Return [X, Y] of the center of cell containing provided text 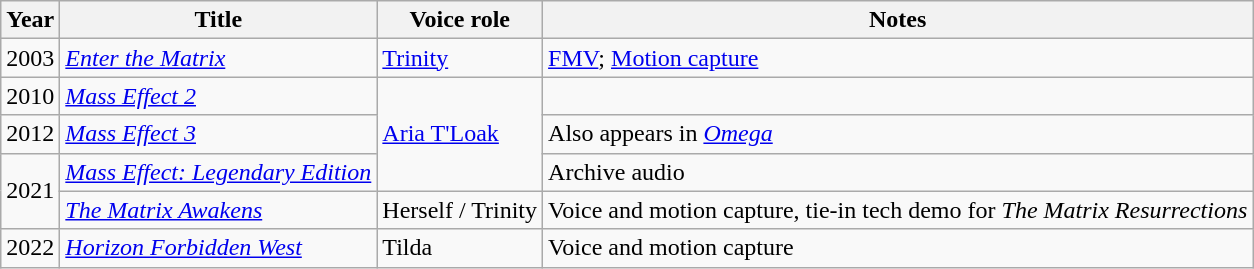
Mass Effect 2 [218, 96]
Also appears in Omega [898, 134]
Mass Effect: Legendary Edition [218, 172]
2003 [30, 58]
Herself / Trinity [460, 210]
Notes [898, 20]
Tilda [460, 248]
Enter the Matrix [218, 58]
Title [218, 20]
FMV; Motion capture [898, 58]
Voice and motion capture, tie-in tech demo for The Matrix Resurrections [898, 210]
Year [30, 20]
2022 [30, 248]
The Matrix Awakens [218, 210]
2010 [30, 96]
2012 [30, 134]
Aria T'Loak [460, 134]
Voice and motion capture [898, 248]
Trinity [460, 58]
2021 [30, 191]
Archive audio [898, 172]
Voice role [460, 20]
Mass Effect 3 [218, 134]
Horizon Forbidden West [218, 248]
